For the text-containing cell, return its midpoint in [X, Y] coordinate format. 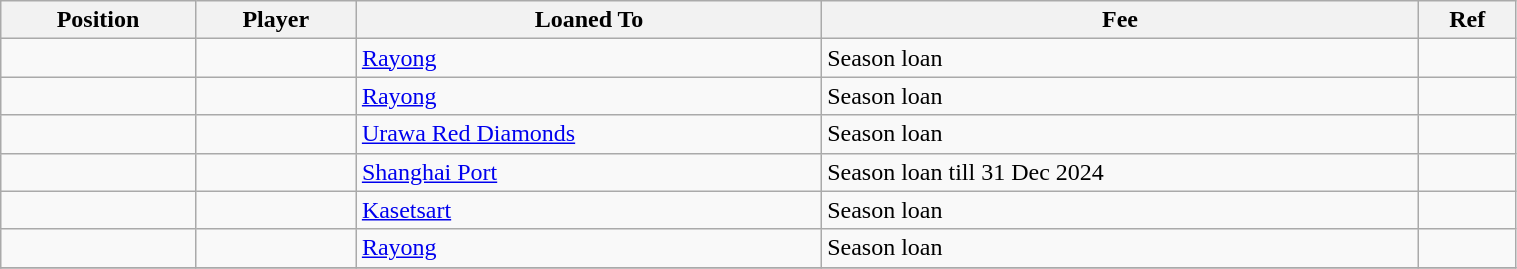
Kasetsart [588, 210]
Loaned To [588, 20]
Position [98, 20]
Shanghai Port [588, 172]
Fee [1120, 20]
Ref [1467, 20]
Season loan till 31 Dec 2024 [1120, 172]
Player [276, 20]
Urawa Red Diamonds [588, 134]
